Output the (X, Y) coordinate of the center of the cell containing the given text.  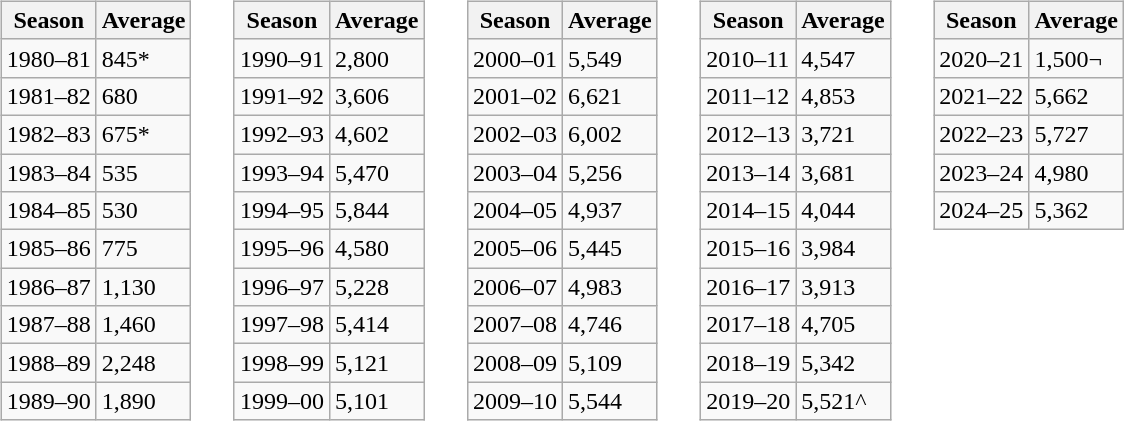
1995–96 (282, 249)
2012–13 (748, 134)
4,746 (610, 325)
2005–06 (516, 249)
1,890 (144, 401)
4,602 (376, 134)
3,606 (376, 96)
1987–88 (48, 325)
1997–98 (282, 325)
2013–14 (748, 173)
5,342 (844, 363)
3,984 (844, 249)
5,121 (376, 363)
775 (144, 249)
3,721 (844, 134)
2003–04 (516, 173)
2022–23 (982, 134)
5,470 (376, 173)
4,580 (376, 249)
2017–18 (748, 325)
2016–17 (748, 287)
1985–86 (48, 249)
2007–08 (516, 325)
1990–91 (282, 58)
1,500¬ (1076, 58)
6,002 (610, 134)
5,228 (376, 287)
2010–11 (748, 58)
1993–94 (282, 173)
1,460 (144, 325)
5,662 (1076, 96)
1,130 (144, 287)
1984–85 (48, 211)
2023–24 (982, 173)
5,362 (1076, 211)
845* (144, 58)
2004–05 (516, 211)
1998–99 (282, 363)
4,983 (610, 287)
2015–16 (748, 249)
1982–83 (48, 134)
2,248 (144, 363)
1994–95 (282, 211)
3,681 (844, 173)
6,621 (610, 96)
4,980 (1076, 173)
2014–15 (748, 211)
2018–19 (748, 363)
2006–07 (516, 287)
5,256 (610, 173)
5,101 (376, 401)
1999–00 (282, 401)
2020–21 (982, 58)
5,844 (376, 211)
5,521^ (844, 401)
530 (144, 211)
1992–93 (282, 134)
5,544 (610, 401)
1996–97 (282, 287)
2019–20 (748, 401)
680 (144, 96)
4,853 (844, 96)
2002–03 (516, 134)
2009–10 (516, 401)
1991–92 (282, 96)
5,109 (610, 363)
4,937 (610, 211)
1988–89 (48, 363)
5,445 (610, 249)
5,549 (610, 58)
2024–25 (982, 211)
4,044 (844, 211)
5,414 (376, 325)
3,913 (844, 287)
535 (144, 173)
1989–90 (48, 401)
2000–01 (516, 58)
4,705 (844, 325)
2021–22 (982, 96)
1980–81 (48, 58)
2011–12 (748, 96)
2,800 (376, 58)
1986–87 (48, 287)
5,727 (1076, 134)
2008–09 (516, 363)
4,547 (844, 58)
2001–02 (516, 96)
675* (144, 134)
1981–82 (48, 96)
1983–84 (48, 173)
